Pinpoint the cell where the given text exists, returning its (x, y) midpoint coordinate. 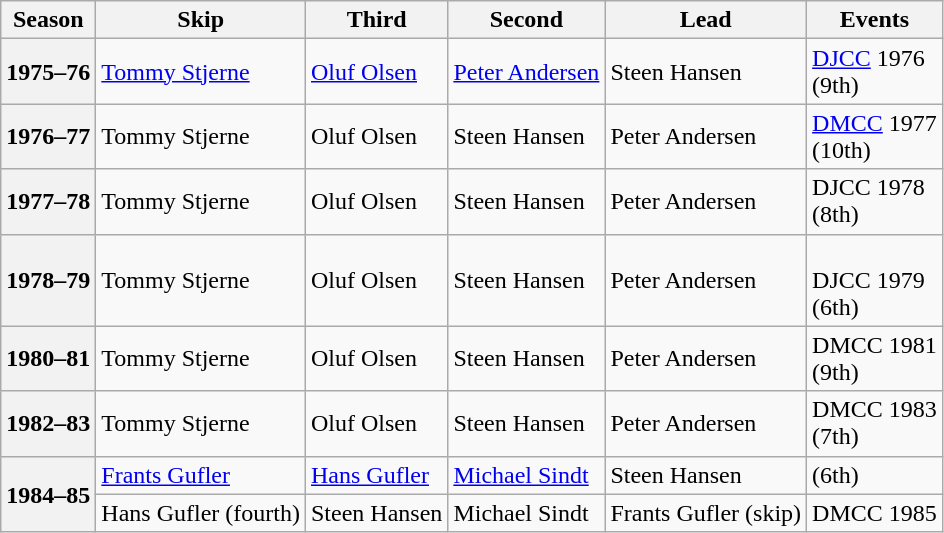
Third (376, 20)
DMCC 1981 (9th) (875, 358)
Frants Gufler (201, 475)
1976–77 (48, 136)
1984–85 (48, 494)
(6th) (875, 475)
Events (875, 20)
DJCC 1978 (8th) (875, 202)
Lead (706, 20)
DMCC 1983 (7th) (875, 424)
Skip (201, 20)
1982–83 (48, 424)
Hans Gufler (376, 475)
Second (526, 20)
1975–76 (48, 72)
1978–79 (48, 280)
DMCC 1985 (875, 513)
1980–81 (48, 358)
1977–78 (48, 202)
Season (48, 20)
DJCC 1979 (6th) (875, 280)
Frants Gufler (skip) (706, 513)
Hans Gufler (fourth) (201, 513)
DMCC 1977 (10th) (875, 136)
DJCC 1976 (9th) (875, 72)
